Pinpoint the cell where the given text exists, returning its [X, Y] midpoint coordinate. 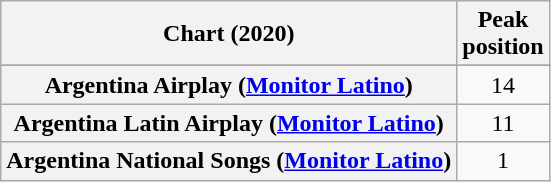
Chart (2020) [229, 34]
14 [503, 85]
Peak position [503, 34]
Argentina Airplay (Monitor Latino) [229, 85]
1 [503, 161]
11 [503, 123]
Argentina Latin Airplay (Monitor Latino) [229, 123]
Argentina National Songs (Monitor Latino) [229, 161]
